Scan for the cell matching the given text and deliver its [x, y] coordinate at center. 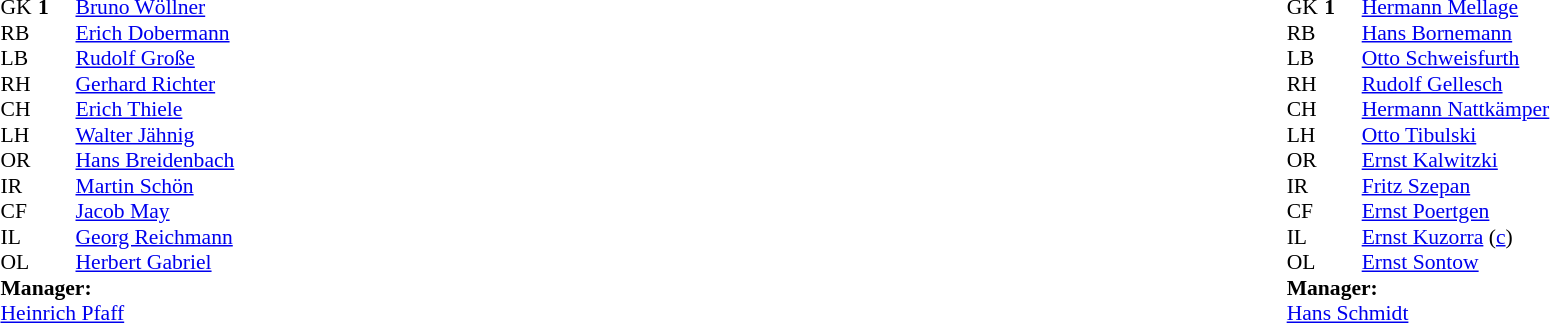
Jacob May [156, 211]
Herbert Gabriel [156, 263]
Ernst Kuzorra (c) [1456, 237]
Erich Dobermann [156, 33]
Ernst Kalwitzki [1456, 161]
Otto Tibulski [1456, 135]
Georg Reichmann [156, 237]
Hans Breidenbach [156, 161]
Ernst Sontow [1456, 263]
Martin Schön [156, 186]
Ernst Poertgen [1456, 211]
Erich Thiele [156, 109]
Fritz Szepan [1456, 186]
Gerhard Richter [156, 84]
Otto Schweisfurth [1456, 59]
Hermann Nattkämper [1456, 109]
Rudolf Gellesch [1456, 84]
Hans Bornemann [1456, 33]
Rudolf Große [156, 59]
Walter Jähnig [156, 135]
